Find where the given text appears and provide that cell's center as [x, y] coordinate. 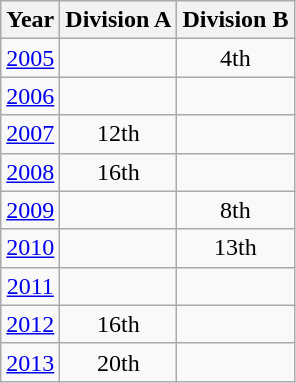
12th [118, 134]
13th [236, 248]
Division B [236, 20]
4th [236, 58]
2008 [30, 172]
8th [236, 210]
2005 [30, 58]
Division A [118, 20]
Year [30, 20]
2011 [30, 286]
2010 [30, 248]
2006 [30, 96]
2013 [30, 362]
2012 [30, 324]
20th [118, 362]
2009 [30, 210]
2007 [30, 134]
